Locate the cell with the specified text and output its (X, Y) center coordinate. 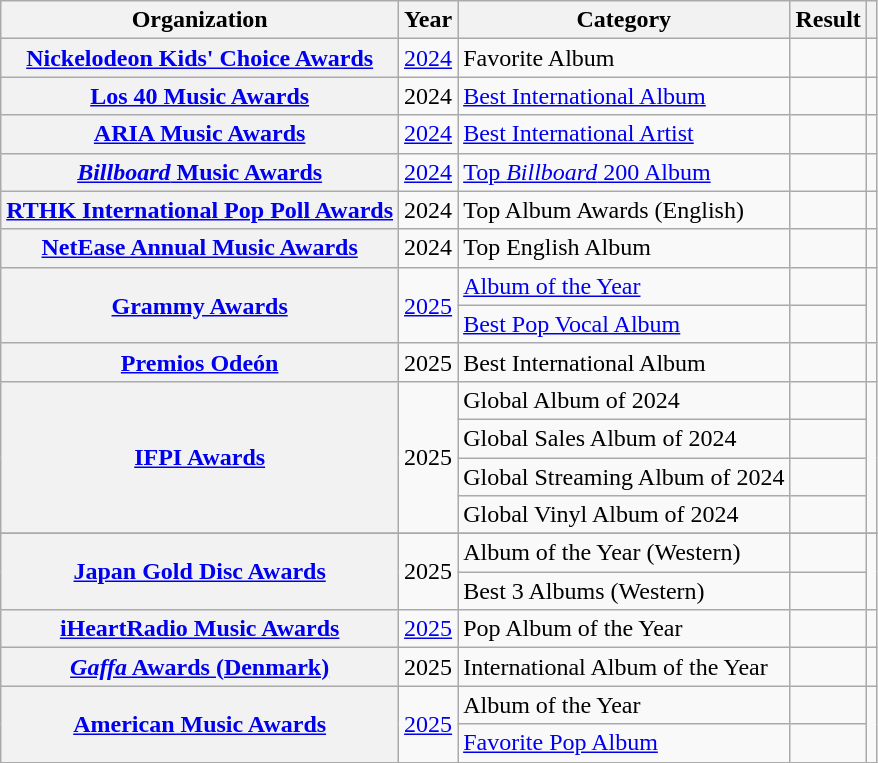
Top Album Awards (English) (624, 210)
International Album of the Year (624, 667)
Best 3 Albums (Western) (624, 591)
Organization (200, 20)
ARIA Music Awards (200, 134)
Pop Album of the Year (624, 629)
Grammy Awards (200, 305)
Favorite Album (624, 58)
Billboard Music Awards (200, 172)
Global Album of 2024 (624, 400)
Los 40 Music Awards (200, 96)
iHeartRadio Music Awards (200, 629)
Top English Album (624, 248)
IFPI Awards (200, 457)
Premios Odeón (200, 362)
Year (428, 20)
Top Billboard 200 Album (624, 172)
Album of the Year (Western) (624, 553)
NetEase Annual Music Awards (200, 248)
Nickelodeon Kids' Choice Awards (200, 58)
RTHK International Pop Poll Awards (200, 210)
Global Streaming Album of 2024 (624, 477)
Best Pop Vocal Album (624, 324)
Global Sales Album of 2024 (624, 438)
Category (624, 20)
American Music Awards (200, 724)
Best International Artist (624, 134)
Global Vinyl Album of 2024 (624, 515)
Gaffa Awards (Denmark) (200, 667)
Favorite Pop Album (624, 743)
Result (828, 20)
Japan Gold Disc Awards (200, 572)
